Return the (X, Y) coordinate for the center point of the cell that contains the specified text.  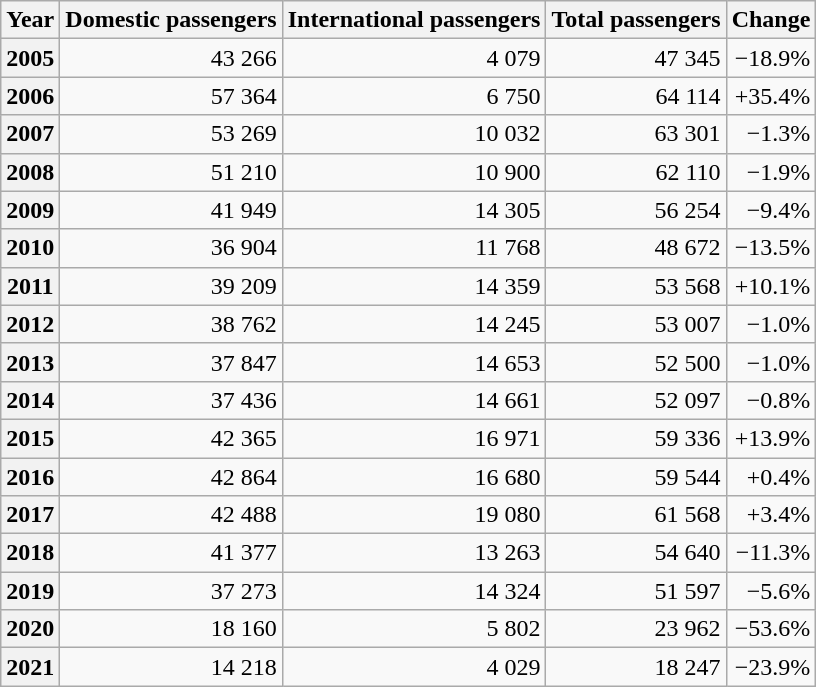
2018 (30, 553)
53 007 (636, 324)
14 359 (414, 286)
41 949 (171, 210)
−1.9% (771, 172)
52 500 (636, 362)
14 661 (414, 400)
2012 (30, 324)
48 672 (636, 248)
−53.6% (771, 629)
18 160 (171, 629)
61 568 (636, 515)
−9.4% (771, 210)
23 962 (636, 629)
54 640 (636, 553)
+13.9% (771, 438)
2019 (30, 591)
+10.1% (771, 286)
59 544 (636, 477)
59 336 (636, 438)
19 080 (414, 515)
51 210 (171, 172)
11 768 (414, 248)
13 263 (414, 553)
5 802 (414, 629)
Domestic passengers (171, 20)
42 365 (171, 438)
37 847 (171, 362)
−13.5% (771, 248)
−0.8% (771, 400)
2014 (30, 400)
41 377 (171, 553)
−18.9% (771, 58)
36 904 (171, 248)
37 273 (171, 591)
47 345 (636, 58)
−5.6% (771, 591)
56 254 (636, 210)
2013 (30, 362)
−1.3% (771, 134)
18 247 (636, 667)
42 488 (171, 515)
14 324 (414, 591)
Total passengers (636, 20)
42 864 (171, 477)
38 762 (171, 324)
International passengers (414, 20)
63 301 (636, 134)
−11.3% (771, 553)
+35.4% (771, 96)
53 568 (636, 286)
52 097 (636, 400)
2015 (30, 438)
4 079 (414, 58)
14 245 (414, 324)
64 114 (636, 96)
37 436 (171, 400)
2006 (30, 96)
2007 (30, 134)
57 364 (171, 96)
2011 (30, 286)
53 269 (171, 134)
6 750 (414, 96)
62 110 (636, 172)
Change (771, 20)
+0.4% (771, 477)
14 305 (414, 210)
16 971 (414, 438)
2021 (30, 667)
4 029 (414, 667)
+3.4% (771, 515)
2008 (30, 172)
51 597 (636, 591)
14 218 (171, 667)
2010 (30, 248)
2005 (30, 58)
2016 (30, 477)
2017 (30, 515)
39 209 (171, 286)
10 032 (414, 134)
10 900 (414, 172)
43 266 (171, 58)
16 680 (414, 477)
14 653 (414, 362)
2020 (30, 629)
−23.9% (771, 667)
2009 (30, 210)
Year (30, 20)
